Locate the cell with the specified text and output its (X, Y) center coordinate. 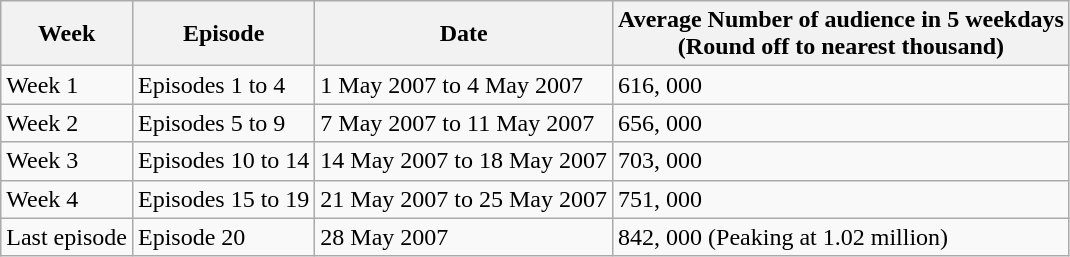
Episodes 5 to 9 (223, 123)
14 May 2007 to 18 May 2007 (464, 161)
Average Number of audience in 5 weekdays(Round off to nearest thousand) (842, 34)
Episodes 1 to 4 (223, 85)
Week 3 (67, 161)
Week 4 (67, 199)
28 May 2007 (464, 237)
Last episode (67, 237)
842, 000 (Peaking at 1.02 million) (842, 237)
Episode 20 (223, 237)
Week 1 (67, 85)
1 May 2007 to 4 May 2007 (464, 85)
Episodes 10 to 14 (223, 161)
Episode (223, 34)
Week 2 (67, 123)
656, 000 (842, 123)
7 May 2007 to 11 May 2007 (464, 123)
703, 000 (842, 161)
Week (67, 34)
Date (464, 34)
616, 000 (842, 85)
21 May 2007 to 25 May 2007 (464, 199)
Episodes 15 to 19 (223, 199)
751, 000 (842, 199)
